Provide the [x, y] coordinate of the cell's center where the given text is located.  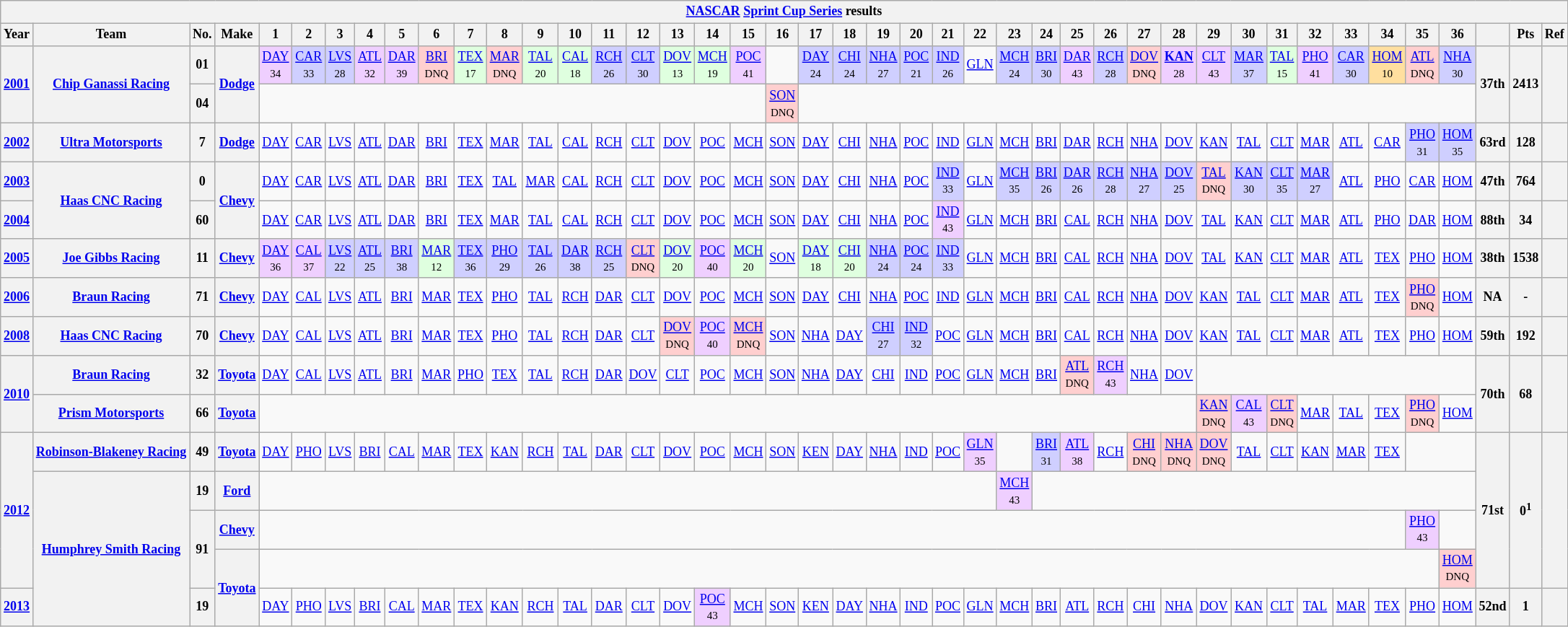
DAR38 [576, 258]
2004 [17, 220]
MCH20 [748, 258]
16 [782, 35]
LVS28 [341, 65]
IND43 [948, 220]
24 [1046, 35]
POC43 [712, 607]
Ford [237, 491]
2001 [17, 84]
26 [1111, 35]
MAR12 [437, 258]
Joe Gibbs Racing [111, 258]
22 [980, 35]
LVS22 [341, 258]
DAY36 [276, 258]
DAY34 [276, 65]
35 [1423, 35]
49 [202, 452]
No. [202, 35]
25 [1077, 35]
4 [370, 35]
BRI30 [1046, 65]
Make [237, 35]
66 [202, 413]
KANDNQ [1214, 413]
ATL25 [370, 258]
TAL26 [540, 258]
TEX17 [470, 65]
2006 [17, 297]
70th [1492, 394]
52nd [1492, 607]
6 [437, 35]
2008 [17, 336]
PHO29 [504, 258]
12 [643, 35]
CAL37 [309, 258]
2013 [17, 607]
RCH25 [609, 258]
91 [202, 548]
10 [576, 35]
CAL18 [576, 65]
5 [401, 35]
71st [1492, 511]
SONDNQ [782, 104]
CLT30 [643, 65]
POC21 [916, 65]
DOV25 [1179, 181]
DAY18 [816, 258]
2002 [17, 142]
Ultra Motorsports [111, 142]
CAR30 [1351, 65]
DAY24 [816, 65]
TEX36 [470, 258]
Pts [1525, 35]
3 [341, 35]
30 [1249, 35]
DAR39 [401, 65]
20 [916, 35]
MARDNQ [504, 65]
Prism Motorsports [111, 413]
ATL38 [1077, 452]
2003 [17, 181]
36 [1458, 35]
KAN28 [1179, 65]
63rd [1492, 142]
NHA30 [1458, 65]
RCH26 [609, 65]
71 [202, 297]
CHIDNQ [1144, 452]
BRIDNQ [437, 65]
Year [17, 35]
68 [1525, 394]
Humphrey Smith Racing [111, 548]
2012 [17, 511]
IND26 [948, 65]
BRI26 [1046, 181]
2005 [17, 258]
TAL20 [540, 65]
KAN30 [1249, 181]
0 [202, 181]
2010 [17, 394]
15 [748, 35]
70 [202, 336]
- [1525, 297]
Robinson-Blakeney Racing [111, 452]
CAR33 [309, 65]
13 [678, 35]
128 [1525, 142]
MCH35 [1015, 181]
CAL43 [1249, 413]
CHI24 [849, 65]
PHO43 [1423, 530]
88th [1492, 220]
37th [1492, 84]
9 [540, 35]
MCHDNQ [748, 336]
IND32 [916, 336]
8 [504, 35]
PHO41 [1315, 65]
NHA24 [883, 258]
NA [1492, 297]
POC24 [916, 258]
CLT35 [1282, 181]
DAR43 [1077, 65]
HOM10 [1387, 65]
PHO31 [1423, 142]
18 [849, 35]
DOV20 [678, 258]
TAL15 [1282, 65]
Team [111, 35]
MCH24 [1015, 65]
Ref [1555, 35]
CHI20 [849, 258]
2 [309, 35]
ATL32 [370, 65]
38th [1492, 258]
14 [712, 35]
NASCAR Sprint Cup Series results [784, 12]
CLT43 [1214, 65]
1538 [1525, 258]
17 [816, 35]
60 [202, 220]
28 [1179, 35]
764 [1525, 181]
MCH43 [1015, 491]
CHI27 [883, 336]
59th [1492, 336]
MAR37 [1249, 65]
33 [1351, 35]
HOM35 [1458, 142]
GLN35 [980, 452]
23 [1015, 35]
29 [1214, 35]
192 [1525, 336]
Chip Ganassi Racing [111, 84]
MAR27 [1315, 181]
BRI31 [1046, 452]
POC41 [748, 65]
BRI38 [401, 258]
31 [1282, 35]
2413 [1525, 84]
04 [202, 104]
RCH43 [1111, 374]
47th [1492, 181]
HOMDNQ [1458, 569]
TALDNQ [1214, 181]
DOV13 [678, 65]
27 [1144, 35]
21 [948, 35]
NHADNQ [1179, 452]
MCH19 [712, 65]
DAR26 [1077, 181]
